Extract the [X, Y] coordinate from the center of the cell holding the provided text.  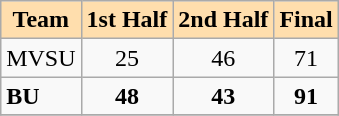
Team [41, 20]
2nd Half [224, 20]
1st Half [127, 20]
46 [224, 58]
91 [306, 96]
BU [41, 96]
71 [306, 58]
43 [224, 96]
Final [306, 20]
25 [127, 58]
48 [127, 96]
MVSU [41, 58]
